Return (x, y) of the center of cell containing provided text 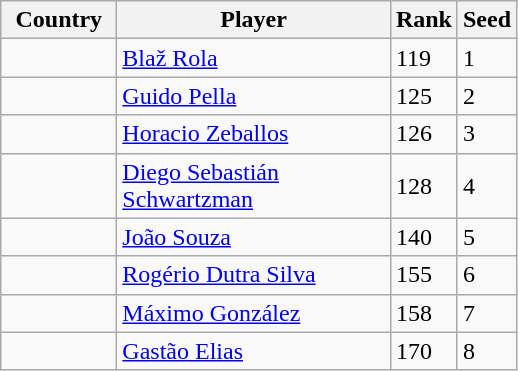
4 (486, 186)
128 (424, 186)
Horacio Zeballos (254, 134)
1 (486, 58)
Gastão Elias (254, 351)
119 (424, 58)
126 (424, 134)
Seed (486, 20)
João Souza (254, 237)
6 (486, 275)
140 (424, 237)
3 (486, 134)
Rank (424, 20)
2 (486, 96)
158 (424, 313)
7 (486, 313)
8 (486, 351)
Guido Pella (254, 96)
5 (486, 237)
155 (424, 275)
125 (424, 96)
Rogério Dutra Silva (254, 275)
Player (254, 20)
Blaž Rola (254, 58)
Máximo González (254, 313)
Diego Sebastián Schwartzman (254, 186)
170 (424, 351)
Country (59, 20)
